Find where the given text appears and provide that cell's center as (X, Y) coordinate. 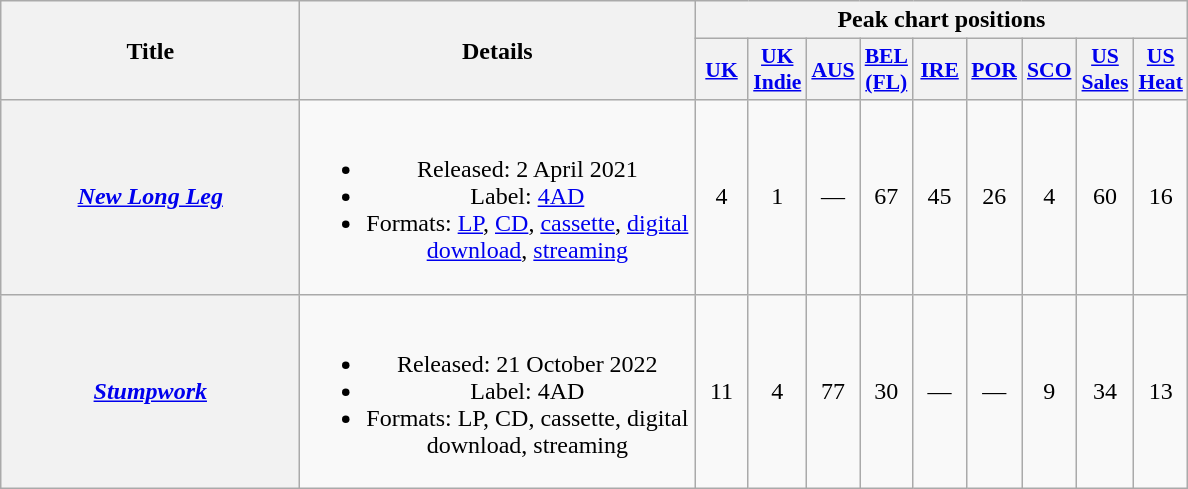
Title (150, 50)
USSales (1106, 70)
POR (994, 70)
Peak chart positions (942, 20)
UK (722, 70)
Stumpwork (150, 391)
77 (832, 391)
SCO (1050, 70)
9 (1050, 391)
45 (940, 197)
11 (722, 391)
New Long Leg (150, 197)
Released: 2 April 2021Label: 4ADFormats: LP, CD, cassette, digital download, streaming (498, 197)
26 (994, 197)
UKIndie (777, 70)
USHeat (1160, 70)
16 (1160, 197)
1 (777, 197)
34 (1106, 391)
13 (1160, 391)
AUS (832, 70)
Details (498, 50)
Released: 21 October 2022Label: 4ADFormats: LP, CD, cassette, digital download, streaming (498, 391)
BEL(FL) (886, 70)
67 (886, 197)
IRE (940, 70)
60 (1106, 197)
30 (886, 391)
